Return the (x, y) coordinate for the center point of the cell that contains the specified text.  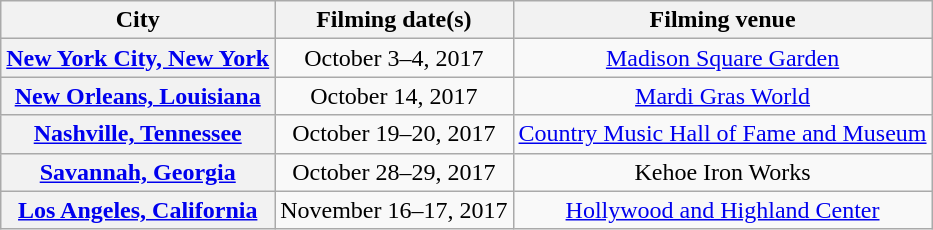
New York City, New York (138, 58)
November 16–17, 2017 (394, 210)
Country Music Hall of Fame and Museum (722, 134)
Filming venue (722, 20)
October 19–20, 2017 (394, 134)
Savannah, Georgia (138, 172)
New Orleans, Louisiana (138, 96)
Hollywood and Highland Center (722, 210)
Los Angeles, California (138, 210)
Kehoe Iron Works (722, 172)
October 28–29, 2017 (394, 172)
October 14, 2017 (394, 96)
Nashville, Tennessee (138, 134)
City (138, 20)
Filming date(s) (394, 20)
Madison Square Garden (722, 58)
Mardi Gras World (722, 96)
October 3–4, 2017 (394, 58)
